Detect which cell encompasses the target text, then output its (x, y) center coordinate. 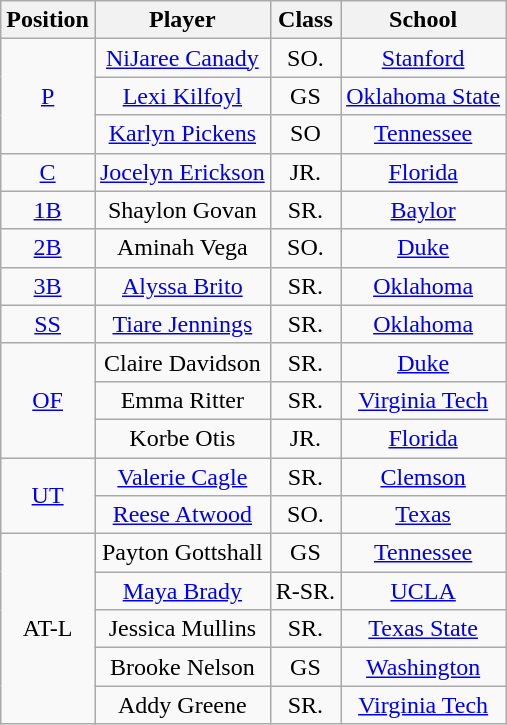
Aminah Vega (182, 248)
Lexi Kilfoyl (182, 96)
Alyssa Brito (182, 286)
Position (48, 20)
UCLA (424, 591)
P (48, 96)
Payton Gottshall (182, 553)
Stanford (424, 58)
Reese Atwood (182, 515)
Korbe Otis (182, 438)
3B (48, 286)
Washington (424, 667)
Class (305, 20)
Jocelyn Erickson (182, 172)
R-SR. (305, 591)
Valerie Cagle (182, 477)
Karlyn Pickens (182, 134)
UT (48, 496)
School (424, 20)
2B (48, 248)
Addy Greene (182, 705)
Texas State (424, 629)
Texas (424, 515)
Shaylon Govan (182, 210)
C (48, 172)
Brooke Nelson (182, 667)
AT-L (48, 629)
1B (48, 210)
Maya Brady (182, 591)
Player (182, 20)
SS (48, 324)
Claire Davidson (182, 362)
Tiare Jennings (182, 324)
Clemson (424, 477)
OF (48, 400)
NiJaree Canady (182, 58)
Baylor (424, 210)
SO (305, 134)
Oklahoma State (424, 96)
Emma Ritter (182, 400)
Jessica Mullins (182, 629)
